Return [x, y] of the center of cell containing provided text 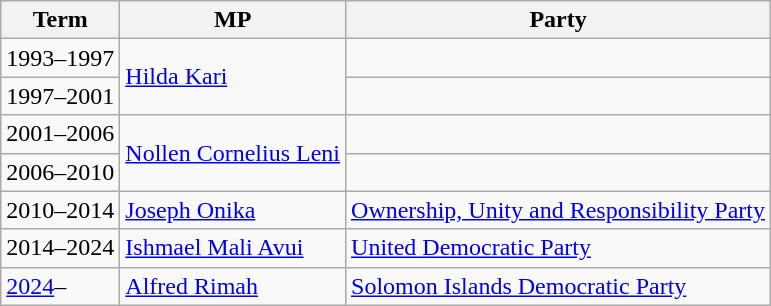
2006–2010 [60, 172]
Hilda Kari [233, 77]
2024– [60, 286]
Ishmael Mali Avui [233, 248]
1997–2001 [60, 96]
Joseph Onika [233, 210]
2014–2024 [60, 248]
Alfred Rimah [233, 286]
Nollen Cornelius Leni [233, 153]
1993–1997 [60, 58]
Ownership, Unity and Responsibility Party [558, 210]
Party [558, 20]
Solomon Islands Democratic Party [558, 286]
2001–2006 [60, 134]
United Democratic Party [558, 248]
2010–2014 [60, 210]
Term [60, 20]
MP [233, 20]
